Return [x, y] of the center of cell containing provided text 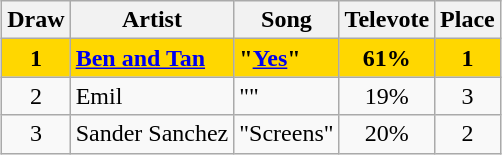
Televote [386, 20]
61% [386, 58]
Draw [36, 20]
Emil [152, 96]
"Yes" [286, 58]
20% [386, 134]
"" [286, 96]
"Screens" [286, 134]
Ben and Tan [152, 58]
Place [468, 20]
19% [386, 96]
Sander Sanchez [152, 134]
Artist [152, 20]
Song [286, 20]
